Extract the (x, y) coordinate from the center of the cell holding the provided text.  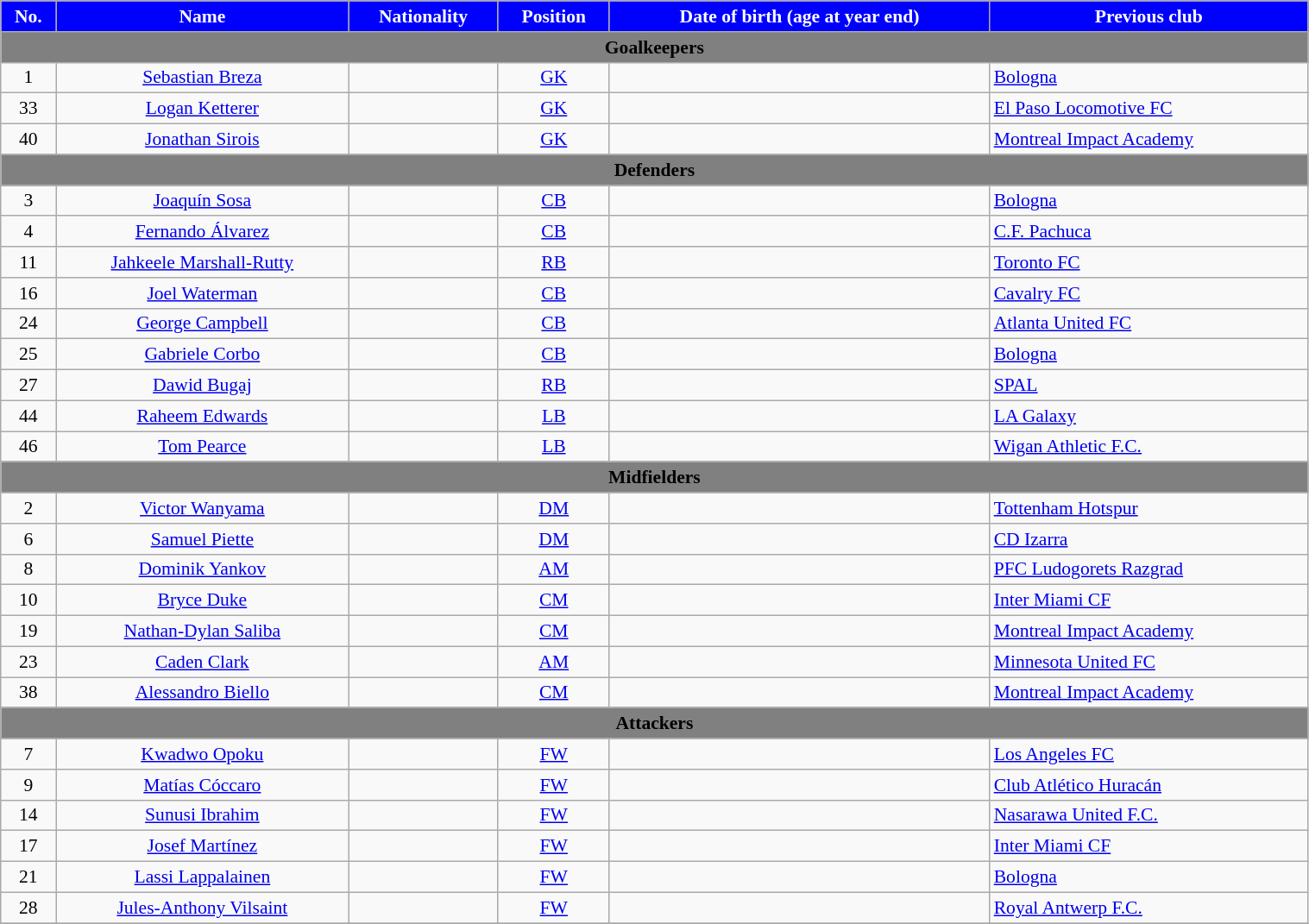
Goalkeepers (654, 47)
16 (28, 293)
Dominik Yankov (202, 569)
Sunusi Ibrahim (202, 815)
40 (28, 140)
Victor Wanyama (202, 508)
3 (28, 201)
Joaquín Sosa (202, 201)
1 (28, 78)
27 (28, 386)
Atlanta United FC (1149, 324)
Alessandro Biello (202, 693)
Jonathan Sirois (202, 140)
PFC Ludogorets Razgrad (1149, 569)
Nationality (423, 16)
Cavalry FC (1149, 293)
Josef Martínez (202, 846)
Nathan-Dylan Saliba (202, 632)
CD Izarra (1149, 539)
Minnesota United FC (1149, 662)
Lassi Lappalainen (202, 877)
24 (28, 324)
9 (28, 785)
38 (28, 693)
28 (28, 908)
19 (28, 632)
SPAL (1149, 386)
Logan Ketterer (202, 109)
7 (28, 754)
14 (28, 815)
Jahkeele Marshall-Rutty (202, 262)
Nasarawa United F.C. (1149, 815)
Previous club (1149, 16)
Jules-Anthony Vilsaint (202, 908)
Toronto FC (1149, 262)
11 (28, 262)
El Paso Locomotive FC (1149, 109)
No. (28, 16)
Caden Clark (202, 662)
Gabriele Corbo (202, 355)
33 (28, 109)
Tom Pearce (202, 447)
Samuel Piette (202, 539)
George Campbell (202, 324)
25 (28, 355)
Kwadwo Opoku (202, 754)
Bryce Duke (202, 600)
4 (28, 232)
Joel Waterman (202, 293)
Midfielders (654, 478)
17 (28, 846)
Position (554, 16)
44 (28, 416)
Wigan Athletic F.C. (1149, 447)
21 (28, 877)
Los Angeles FC (1149, 754)
Date of birth (age at year end) (799, 16)
Tottenham Hotspur (1149, 508)
46 (28, 447)
23 (28, 662)
Sebastian Breza (202, 78)
Name (202, 16)
6 (28, 539)
Fernando Álvarez (202, 232)
8 (28, 569)
LA Galaxy (1149, 416)
Raheem Edwards (202, 416)
10 (28, 600)
C.F. Pachuca (1149, 232)
Club Atlético Huracán (1149, 785)
2 (28, 508)
Attackers (654, 724)
Defenders (654, 170)
Dawid Bugaj (202, 386)
Royal Antwerp F.C. (1149, 908)
Matías Cóccaro (202, 785)
